Provide the [x, y] coordinate of the cell's center where the given text is located.  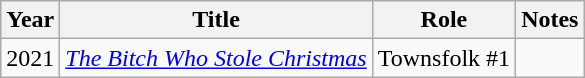
Notes [550, 20]
Year [30, 20]
Title [216, 20]
Role [444, 20]
Townsfolk #1 [444, 58]
The Bitch Who Stole Christmas [216, 58]
2021 [30, 58]
